Locate the cell with the specified text and output its (x, y) center coordinate. 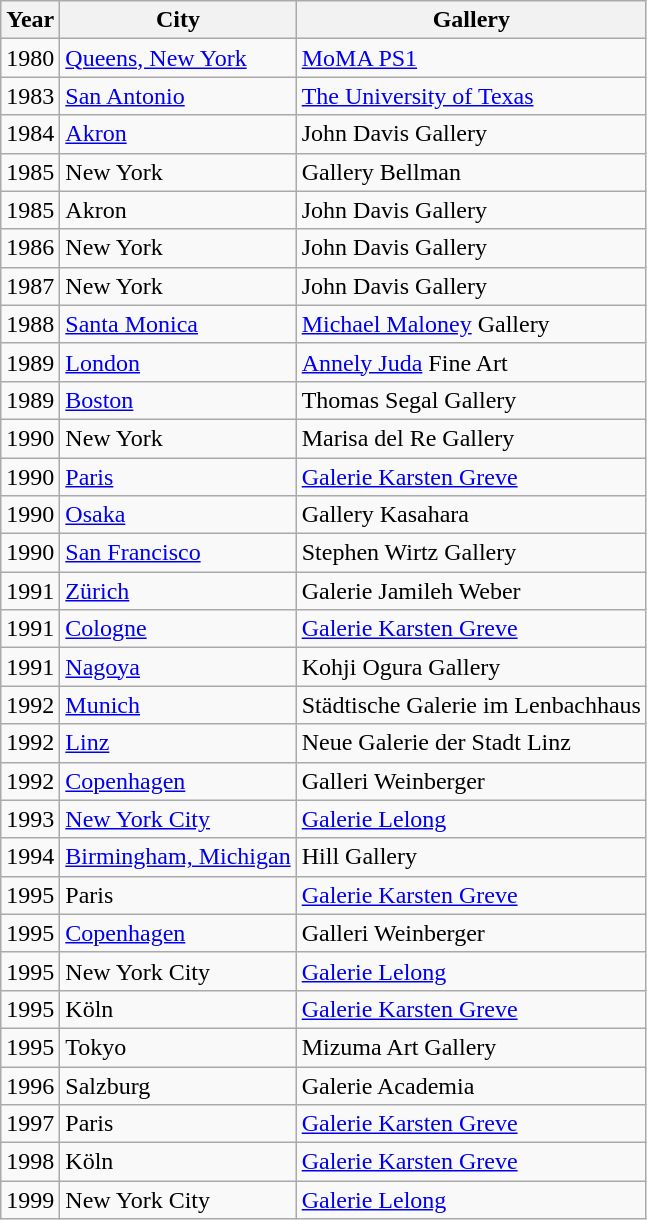
Boston (178, 400)
San Antonio (178, 96)
1986 (30, 248)
Linz (178, 743)
The University of Texas (471, 96)
Salzburg (178, 1085)
Mizuma Art Gallery (471, 1047)
Neue Galerie der Stadt Linz (471, 743)
1988 (30, 324)
1987 (30, 286)
Year (30, 20)
Queens, New York (178, 58)
Hill Gallery (471, 857)
1997 (30, 1124)
Stephen Wirtz Gallery (471, 553)
San Francisco (178, 553)
Munich (178, 705)
Cologne (178, 629)
Galerie Academia (471, 1085)
1996 (30, 1085)
Gallery Bellman (471, 172)
Galerie Jamileh Weber (471, 591)
Annely Juda Fine Art (471, 362)
Birmingham, Michigan (178, 857)
Nagoya (178, 667)
Osaka (178, 515)
1993 (30, 819)
Santa Monica (178, 324)
Tokyo (178, 1047)
MoMA PS1 (471, 58)
London (178, 362)
1983 (30, 96)
1994 (30, 857)
Städtische Galerie im Lenbachhaus (471, 705)
1980 (30, 58)
Michael Maloney Gallery (471, 324)
Kohji Ogura Gallery (471, 667)
City (178, 20)
Thomas Segal Gallery (471, 400)
Gallery (471, 20)
1999 (30, 1200)
Marisa del Re Gallery (471, 438)
1998 (30, 1162)
Zürich (178, 591)
1984 (30, 134)
Gallery Kasahara (471, 515)
